Find where the given text appears and provide that cell's center as (x, y) coordinate. 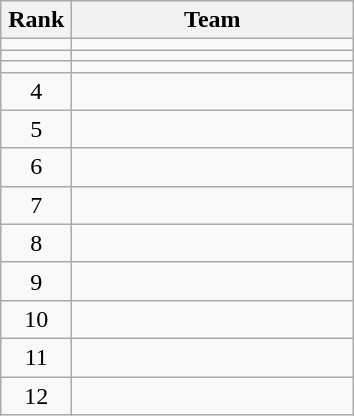
Rank (36, 20)
8 (36, 243)
9 (36, 281)
12 (36, 395)
4 (36, 91)
11 (36, 357)
5 (36, 129)
6 (36, 167)
Team (212, 20)
10 (36, 319)
7 (36, 205)
